For the text-containing cell, return its midpoint in (X, Y) coordinate format. 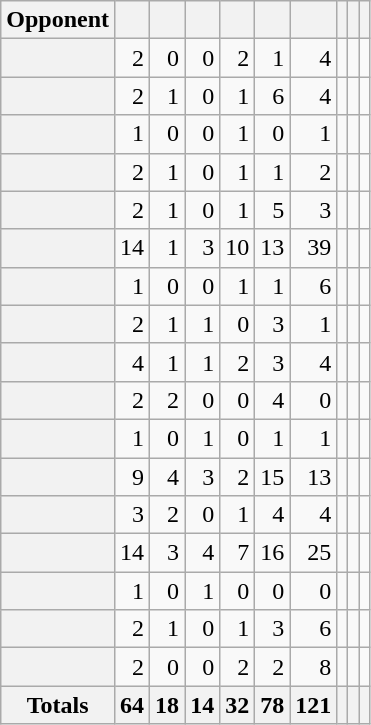
39 (314, 248)
78 (272, 705)
121 (314, 705)
25 (314, 553)
16 (272, 553)
10 (238, 248)
15 (272, 477)
18 (168, 705)
Opponent (58, 20)
9 (132, 477)
7 (238, 553)
8 (314, 667)
5 (272, 210)
32 (238, 705)
64 (132, 705)
Totals (58, 705)
